For the text-containing cell, return its midpoint in (X, Y) coordinate format. 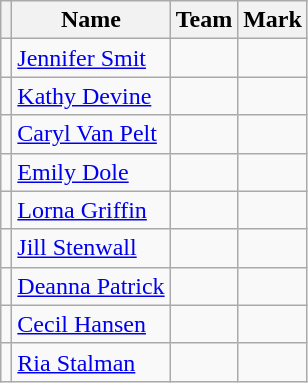
Cecil Hansen (91, 324)
Caryl Van Pelt (91, 134)
Ria Stalman (91, 362)
Lorna Griffin (91, 210)
Emily Dole (91, 172)
Jennifer Smit (91, 58)
Jill Stenwall (91, 248)
Deanna Patrick (91, 286)
Team (204, 20)
Mark (273, 20)
Name (91, 20)
Kathy Devine (91, 96)
